Find where the given text appears and provide that cell's center as [X, Y] coordinate. 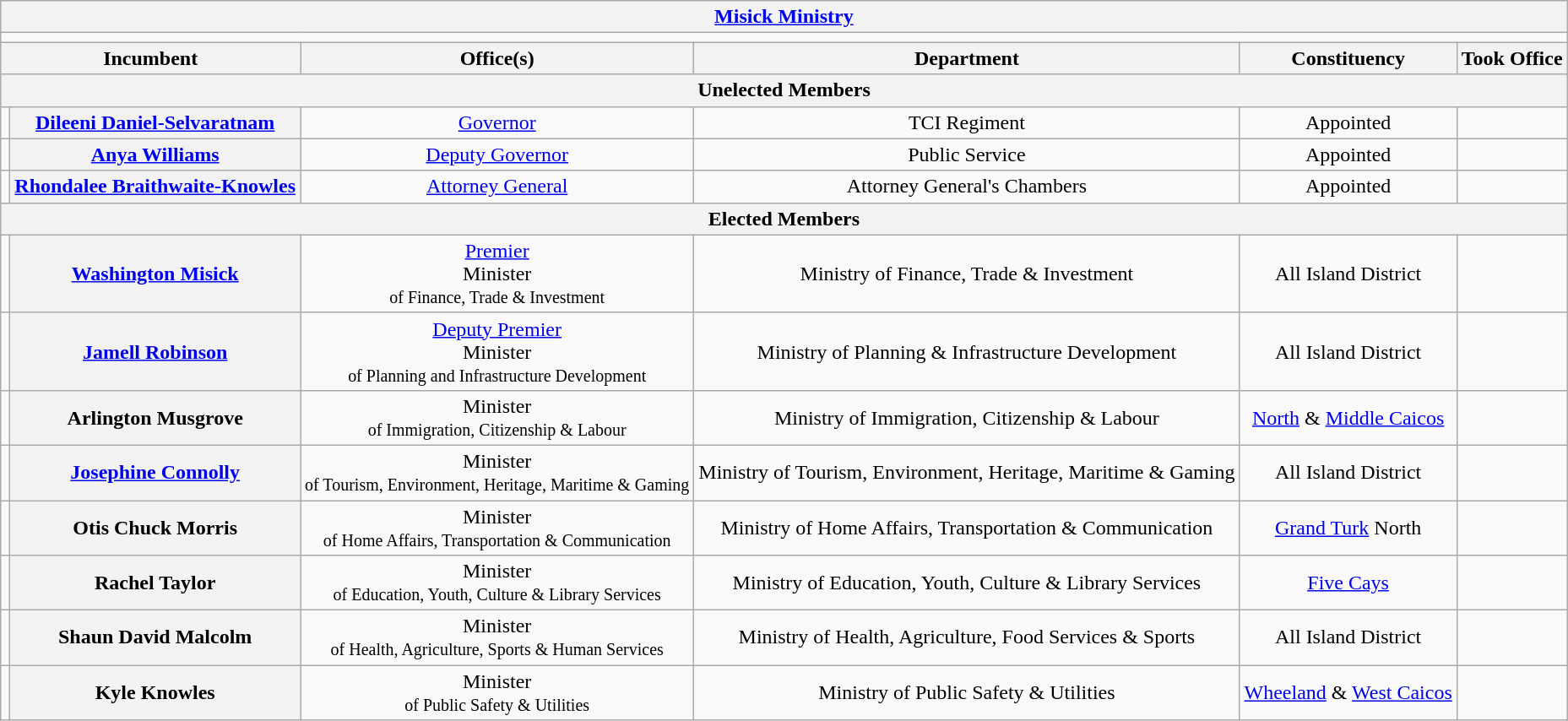
PremierMinisterof Finance, Trade & Investment [497, 274]
Took Office [1511, 58]
Ministerof Immigration, Citizenship & Labour [497, 417]
Kyle Knowles [155, 692]
Grand Turk North [1348, 527]
Five Cays [1348, 583]
Misick Ministry [784, 17]
Ministry of Home Affairs, Transportation & Communication [967, 527]
Dileeni Daniel-Selvaratnam [155, 122]
Unelected Members [784, 90]
Jamell Robinson [155, 351]
Ministry of Immigration, Citizenship & Labour [967, 417]
Ministry of Tourism, Environment, Heritage, Maritime & Gaming [967, 473]
Arlington Musgrove [155, 417]
Deputy Governor [497, 154]
Ministry of Health, Agriculture, Food Services & Sports [967, 638]
Governor [497, 122]
Incumbent [150, 58]
Elected Members [784, 219]
Attorney General [497, 187]
Washington Misick [155, 274]
Rachel Taylor [155, 583]
Ministerof Tourism, Environment, Heritage, Maritime & Gaming [497, 473]
Constituency [1348, 58]
Josephine Connolly [155, 473]
Ministerof Health, Agriculture, Sports & Human Services [497, 638]
Ministry of Public Safety & Utilities [967, 692]
Rhondalee Braithwaite-Knowles [155, 187]
Otis Chuck Morris [155, 527]
TCI Regiment [967, 122]
Ministerof Education, Youth, Culture & Library Services [497, 583]
Wheeland & West Caicos [1348, 692]
Attorney General's Chambers [967, 187]
Ministry of Education, Youth, Culture & Library Services [967, 583]
Ministry of Finance, Trade & Investment [967, 274]
Ministry of Planning & Infrastructure Development [967, 351]
Shaun David Malcolm [155, 638]
Anya Williams [155, 154]
Public Service [967, 154]
Ministerof Public Safety & Utilities [497, 692]
Ministerof Home Affairs, Transportation & Communication [497, 527]
Deputy PremierMinisterof Planning and Infrastructure Development [497, 351]
Department [967, 58]
Office(s) [497, 58]
North & Middle Caicos [1348, 417]
